Find where the given text appears and provide that cell's center as (x, y) coordinate. 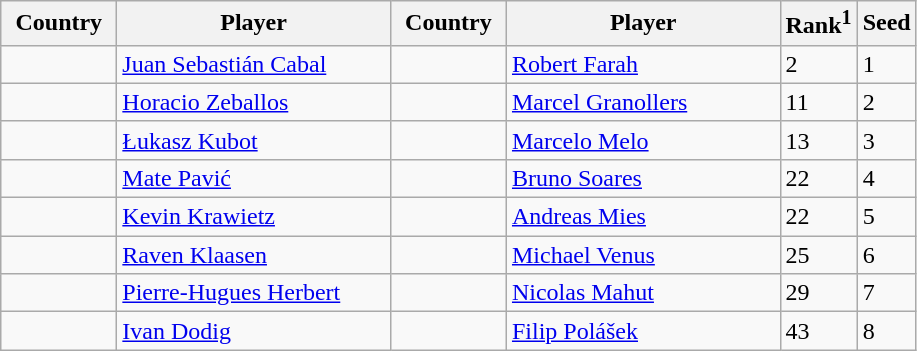
25 (818, 255)
11 (818, 102)
Seed (886, 24)
Andreas Mies (643, 217)
7 (886, 293)
Rank1 (818, 24)
Pierre-Hugues Herbert (254, 293)
Robert Farah (643, 64)
5 (886, 217)
13 (818, 140)
29 (818, 293)
4 (886, 178)
Marcelo Melo (643, 140)
Nicolas Mahut (643, 293)
Kevin Krawietz (254, 217)
1 (886, 64)
6 (886, 255)
Mate Pavić (254, 178)
8 (886, 331)
Marcel Granollers (643, 102)
Ivan Dodig (254, 331)
Michael Venus (643, 255)
Łukasz Kubot (254, 140)
Horacio Zeballos (254, 102)
3 (886, 140)
Filip Polášek (643, 331)
Juan Sebastián Cabal (254, 64)
43 (818, 331)
Bruno Soares (643, 178)
Raven Klaasen (254, 255)
